Return the [X, Y] coordinate for the center point of the cell that contains the specified text.  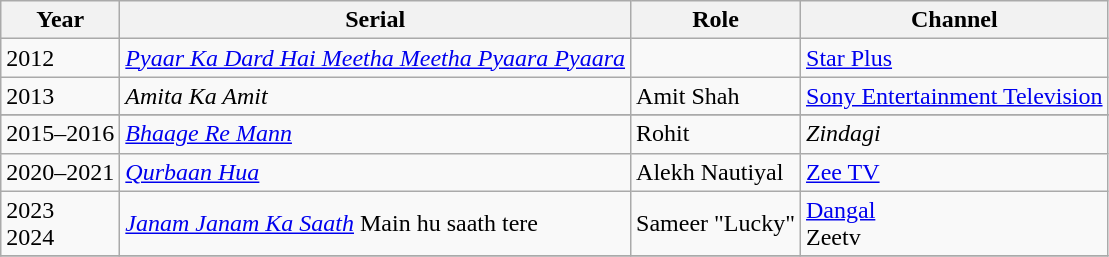
Year [60, 20]
Qurbaan Hua [376, 172]
2020–2021 [60, 172]
2015–2016 [60, 134]
Amita Ka Amit [376, 96]
Role [716, 20]
Janam Janam Ka Saath Main hu saath tere [376, 224]
DangalZeetv [955, 224]
Bhaage Re Mann [376, 134]
Channel [955, 20]
Star Plus [955, 58]
Pyaar Ka Dard Hai Meetha Meetha Pyaara Pyaara [376, 58]
2012 [60, 58]
Amit Shah [716, 96]
Alekh Nautiyal [716, 172]
20232024 [60, 224]
Sony Entertainment Television [955, 96]
Zindagi [955, 134]
Sameer "Lucky" [716, 224]
Zee TV [955, 172]
Rohit [716, 134]
Serial [376, 20]
2013 [60, 96]
